Capture the cell that displays the provided text and extract its [x, y] central coordinate. 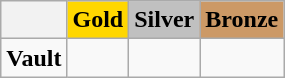
Bronze [242, 20]
Gold [98, 20]
Vault [34, 58]
Silver [164, 20]
